Identify which cell holds the provided text, then report its (X, Y) central coordinate. 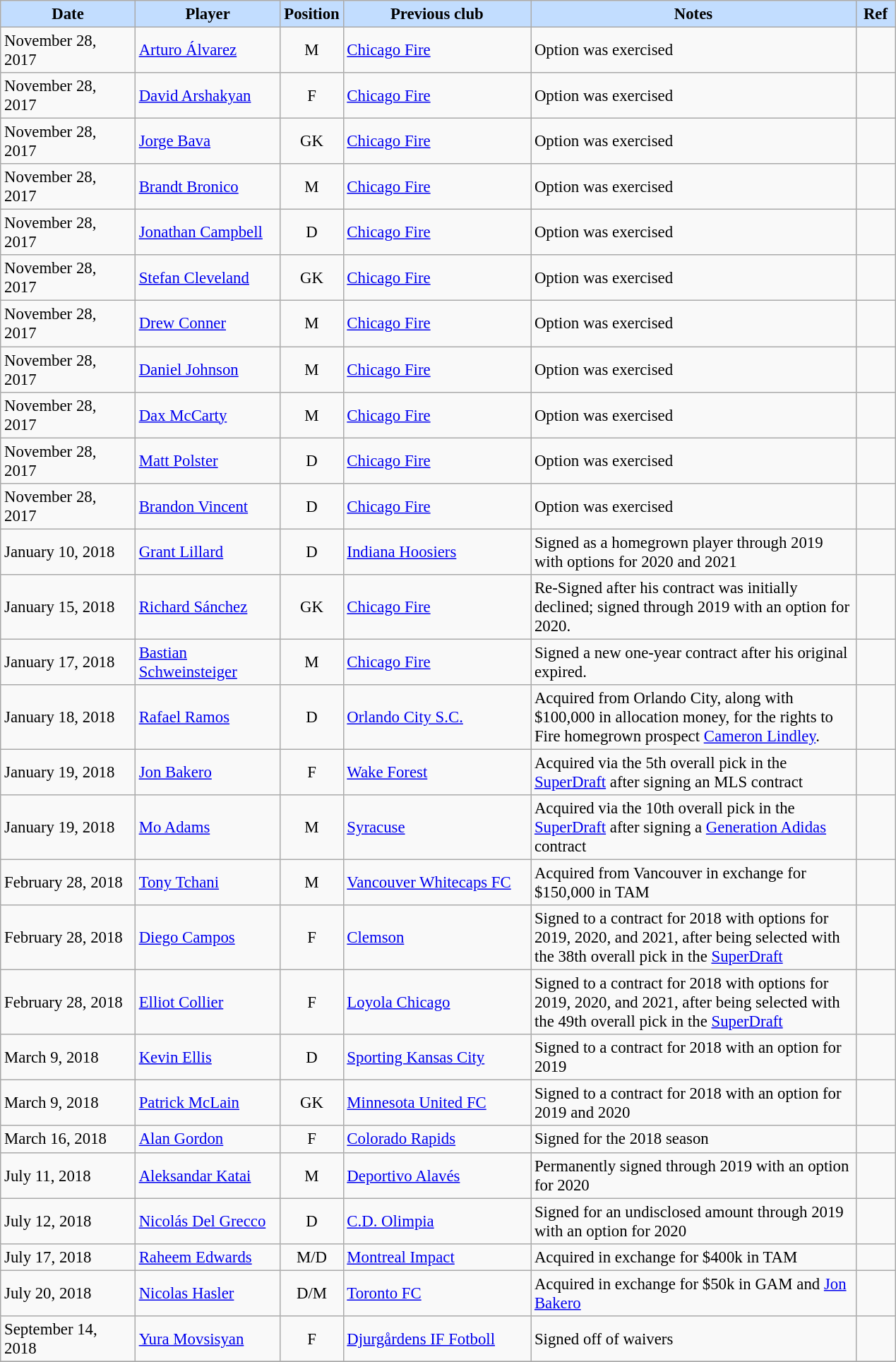
Toronto FC (437, 1294)
Tony Tchani (208, 883)
July 11, 2018 (68, 1175)
Position (312, 14)
January 18, 2018 (68, 717)
Mo Adams (208, 828)
C.D. Olimpia (437, 1221)
Brandon Vincent (208, 506)
Ref (876, 14)
Dax McCarty (208, 415)
Djurgårdens IF Fotboll (437, 1339)
Kevin Ellis (208, 1058)
Previous club (437, 14)
Syracuse (437, 828)
Drew Conner (208, 323)
Permanently signed through 2019 with an option for 2020 (693, 1175)
Signed to a contract for 2018 with options for 2019, 2020, and 2021, after being selected with the 49th overall pick in the SuperDraft (693, 1003)
Arturo Álvarez (208, 51)
January 10, 2018 (68, 552)
Signed to a contract for 2018 with options for 2019, 2020, and 2021, after being selected with the 38th overall pick in the SuperDraft (693, 938)
March 16, 2018 (68, 1140)
Stefan Cleveland (208, 278)
Acquired from Vancouver in exchange for $150,000 in TAM (693, 883)
Wake Forest (437, 772)
Player (208, 14)
Daniel Johnson (208, 370)
Loyola Chicago (437, 1003)
Minnesota United FC (437, 1103)
Date (68, 14)
Diego Campos (208, 938)
Orlando City S.C. (437, 717)
Signed to a contract for 2018 with an option for 2019 and 2020 (693, 1103)
January 15, 2018 (68, 607)
Acquired from Orlando City, along with $100,000 in allocation money, for the rights to Fire homegrown prospect Cameron Lindley. (693, 717)
Indiana Hoosiers (437, 552)
Signed for an undisclosed amount through 2019 with an option for 2020 (693, 1221)
Colorado Rapids (437, 1140)
Notes (693, 14)
July 20, 2018 (68, 1294)
M/D (312, 1257)
Raheem Edwards (208, 1257)
Acquired via the 5th overall pick in the SuperDraft after signing an MLS contract (693, 772)
Acquired in exchange for $50k in GAM and Jon Bakero (693, 1294)
Signed to a contract for 2018 with an option for 2019 (693, 1058)
Deportivo Alavés (437, 1175)
September 14, 2018 (68, 1339)
Matt Polster (208, 460)
Alan Gordon (208, 1140)
Grant Lillard (208, 552)
January 17, 2018 (68, 662)
Patrick McLain (208, 1103)
Rafael Ramos (208, 717)
Signed a new one-year contract after his original expired. (693, 662)
Re-Signed after his contract was initially declined; signed through 2019 with an option for 2020. (693, 607)
Signed for the 2018 season (693, 1140)
Bastian Schweinsteiger (208, 662)
Elliot Collier (208, 1003)
Acquired via the 10th overall pick in the SuperDraft after signing a Generation Adidas contract (693, 828)
July 17, 2018 (68, 1257)
David Arshakyan (208, 96)
Montreal Impact (437, 1257)
Yura Movsisyan (208, 1339)
Signed as a homegrown player through 2019 with options for 2020 and 2021 (693, 552)
July 12, 2018 (68, 1221)
Clemson (437, 938)
Aleksandar Katai (208, 1175)
Nicolas Hasler (208, 1294)
Richard Sánchez (208, 607)
Vancouver Whitecaps FC (437, 883)
Jonathan Campbell (208, 233)
Jorge Bava (208, 141)
Acquired in exchange for $400k in TAM (693, 1257)
Nicolás Del Grecco (208, 1221)
Brandt Bronico (208, 186)
Sporting Kansas City (437, 1058)
D/M (312, 1294)
Jon Bakero (208, 772)
Signed off of waivers (693, 1339)
